Output the (x, y) coordinate of the center of the cell containing the given text.  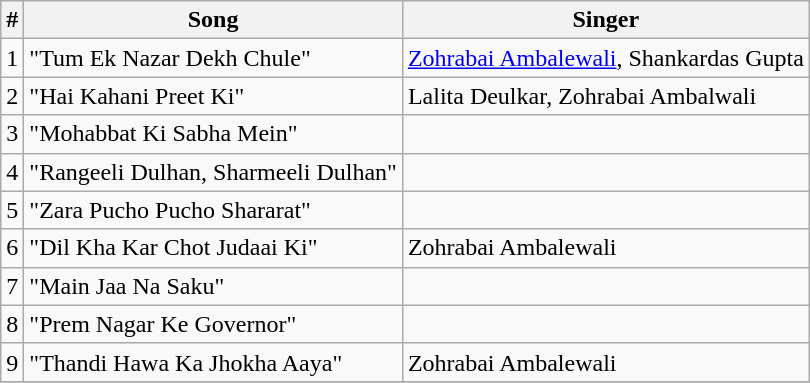
9 (12, 362)
4 (12, 172)
"Prem Nagar Ke Governor" (214, 324)
"Hai Kahani Preet Ki" (214, 96)
Song (214, 20)
7 (12, 286)
6 (12, 248)
Singer (606, 20)
1 (12, 58)
2 (12, 96)
"Rangeeli Dulhan, Sharmeeli Dulhan" (214, 172)
# (12, 20)
"Thandi Hawa Ka Jhokha Aaya" (214, 362)
"Tum Ek Nazar Dekh Chule" (214, 58)
3 (12, 134)
"Dil Kha Kar Chot Judaai Ki" (214, 248)
5 (12, 210)
"Mohabbat Ki Sabha Mein" (214, 134)
Lalita Deulkar, Zohrabai Ambalwali (606, 96)
"Zara Pucho Pucho Shararat" (214, 210)
"Main Jaa Na Saku" (214, 286)
8 (12, 324)
Zohrabai Ambalewali, Shankardas Gupta (606, 58)
